Output the (X, Y) coordinate of the center of the cell containing the given text.  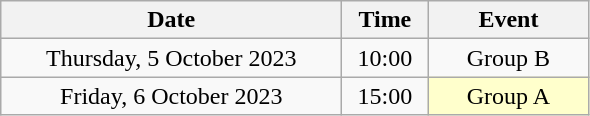
15:00 (385, 96)
Time (385, 20)
Date (172, 20)
Group B (508, 58)
Event (508, 20)
Thursday, 5 October 2023 (172, 58)
Group A (508, 96)
Friday, 6 October 2023 (172, 96)
10:00 (385, 58)
